Search for the cell housing the specified text and yield its [x, y] center coordinate. 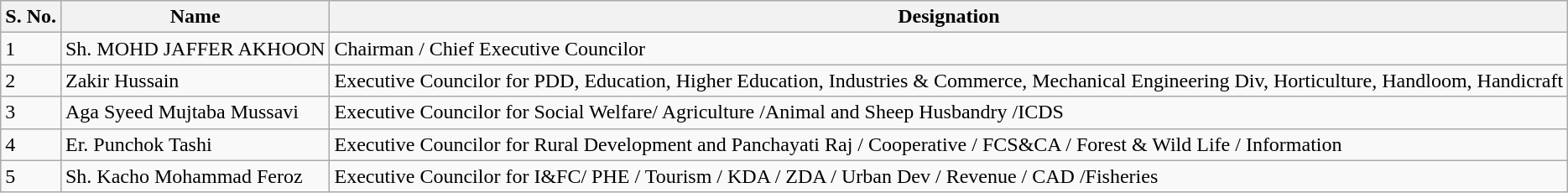
Designation [949, 17]
Er. Punchok Tashi [195, 144]
Sh. Kacho Mohammad Feroz [195, 176]
Aga Syeed Mujtaba Mussavi [195, 112]
Chairman / Chief Executive Councilor [949, 49]
S. No. [31, 17]
1 [31, 49]
2 [31, 81]
Sh. MOHD JAFFER AKHOON [195, 49]
Executive Councilor for PDD, Education, Higher Education, Industries & Commerce, Mechanical Engineering Div, Horticulture, Handloom, Handicraft [949, 81]
Executive Councilor for I&FC/ PHE / Tourism / KDA / ZDA / Urban Dev / Revenue / CAD /Fisheries [949, 176]
3 [31, 112]
Name [195, 17]
Executive Councilor for Rural Development and Panchayati Raj / Cooperative / FCS&CA / Forest & Wild Life / Information [949, 144]
Zakir Hussain [195, 81]
5 [31, 176]
4 [31, 144]
Executive Councilor for Social Welfare/ Agriculture /Animal and Sheep Husbandry /ICDS [949, 112]
